Extract the (x, y) coordinate from the center of the cell holding the provided text.  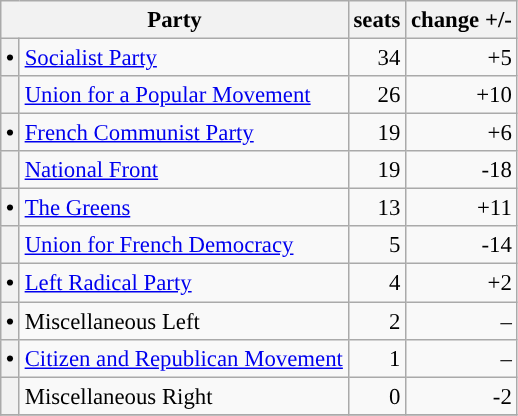
Left Radical Party (184, 283)
National Front (184, 170)
+2 (462, 283)
-14 (462, 245)
seats (376, 20)
-18 (462, 170)
34 (376, 58)
-2 (462, 396)
French Communist Party (184, 133)
4 (376, 283)
change +/- (462, 20)
1 (376, 358)
2 (376, 321)
Citizen and Republican Movement (184, 358)
Miscellaneous Left (184, 321)
+10 (462, 95)
26 (376, 95)
Union for French Democracy (184, 245)
5 (376, 245)
+11 (462, 208)
Socialist Party (184, 58)
Party (174, 20)
13 (376, 208)
Miscellaneous Right (184, 396)
+5 (462, 58)
The Greens (184, 208)
Union for a Popular Movement (184, 95)
+6 (462, 133)
0 (376, 396)
